Search for the cell housing the specified text and yield its [X, Y] center coordinate. 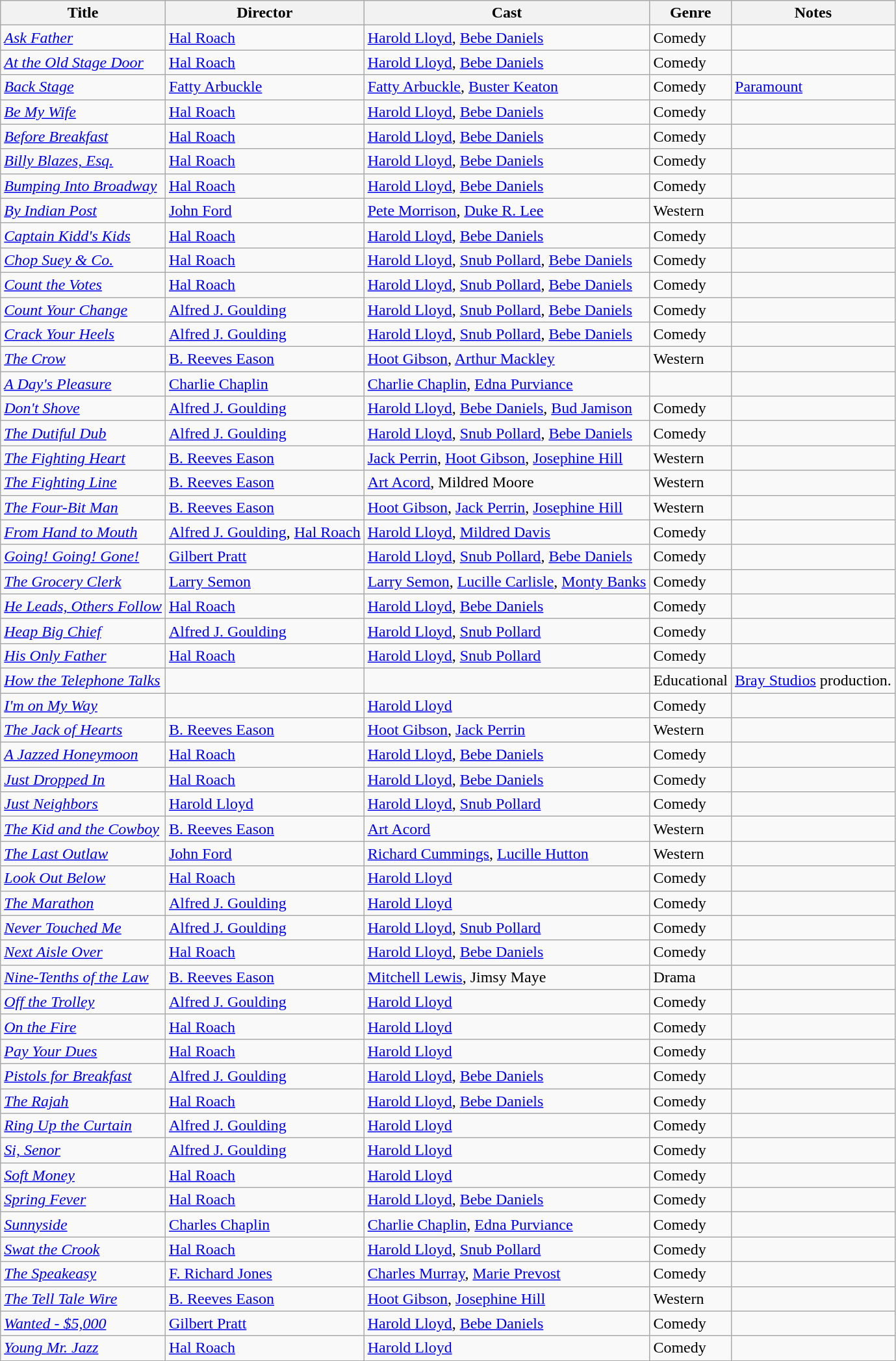
Sunnyside [83, 1225]
The Kid and the Cowboy [83, 829]
Pay Your Dues [83, 1051]
Look Out Below [83, 878]
The Jack of Hearts [83, 730]
Swat the Crook [83, 1249]
Charlie Chaplin [264, 384]
Be My Wife [83, 112]
The Rajah [83, 1101]
Paramount [813, 87]
The Tell Tale Wire [83, 1299]
He Leads, Others Follow [83, 606]
Hoot Gibson, Jack Perrin, Josephine Hill [507, 507]
Just Dropped In [83, 780]
Art Acord [507, 829]
Larry Semon, Lucille Carlisle, Monty Banks [507, 581]
Fatty Arbuckle [264, 87]
Cast [507, 13]
Nine-Tenths of the Law [83, 977]
Wanted - $5,000 [83, 1323]
Hoot Gibson, Arthur Mackley [507, 359]
By Indian Post [83, 210]
Drama [691, 977]
Off the Trolley [83, 1002]
Hoot Gibson, Josephine Hill [507, 1299]
Billy Blazes, Esq. [83, 161]
Notes [813, 13]
A Jazzed Honeymoon [83, 755]
The Marathon [83, 903]
Young Mr. Jazz [83, 1348]
Si, Senor [83, 1151]
The Last Outlaw [83, 854]
Count Your Change [83, 310]
Never Touched Me [83, 928]
The Speakeasy [83, 1274]
At the Old Stage Door [83, 62]
Next Aisle Over [83, 952]
Mitchell Lewis, Jimsy Maye [507, 977]
Chop Suey & Co. [83, 260]
The Grocery Clerk [83, 581]
Larry Semon [264, 581]
Bumping Into Broadway [83, 186]
How the Telephone Talks [83, 680]
Genre [691, 13]
A Day's Pleasure [83, 384]
Count the Votes [83, 285]
Don't Shove [83, 409]
Back Stage [83, 87]
Title [83, 13]
Pete Morrison, Duke R. Lee [507, 210]
Charles Murray, Marie Prevost [507, 1274]
Pistols for Breakfast [83, 1076]
Charles Chaplin [264, 1225]
Ask Father [83, 38]
F. Richard Jones [264, 1274]
Jack Perrin, Hoot Gibson, Josephine Hill [507, 458]
Art Acord, Mildred Moore [507, 483]
Ring Up the Curtain [83, 1126]
Captain Kidd's Kids [83, 235]
Alfred J. Goulding, Hal Roach [264, 532]
Crack Your Heels [83, 335]
Director [264, 13]
Educational [691, 680]
Bray Studios production. [813, 680]
Soft Money [83, 1175]
From Hand to Mouth [83, 532]
Before Breakfast [83, 136]
The Four-Bit Man [83, 507]
Heap Big Chief [83, 631]
The Fighting Line [83, 483]
Spring Fever [83, 1200]
His Only Father [83, 655]
On the Fire [83, 1026]
I'm on My Way [83, 705]
The Crow [83, 359]
Going! Going! Gone! [83, 557]
Hoot Gibson, Jack Perrin [507, 730]
Harold Lloyd, Mildred Davis [507, 532]
The Dutiful Dub [83, 433]
The Fighting Heart [83, 458]
Just Neighbors [83, 804]
Harold Lloyd, Bebe Daniels, Bud Jamison [507, 409]
Fatty Arbuckle, Buster Keaton [507, 87]
Richard Cummings, Lucille Hutton [507, 854]
